Find where the given text appears and provide that cell's center as (X, Y) coordinate. 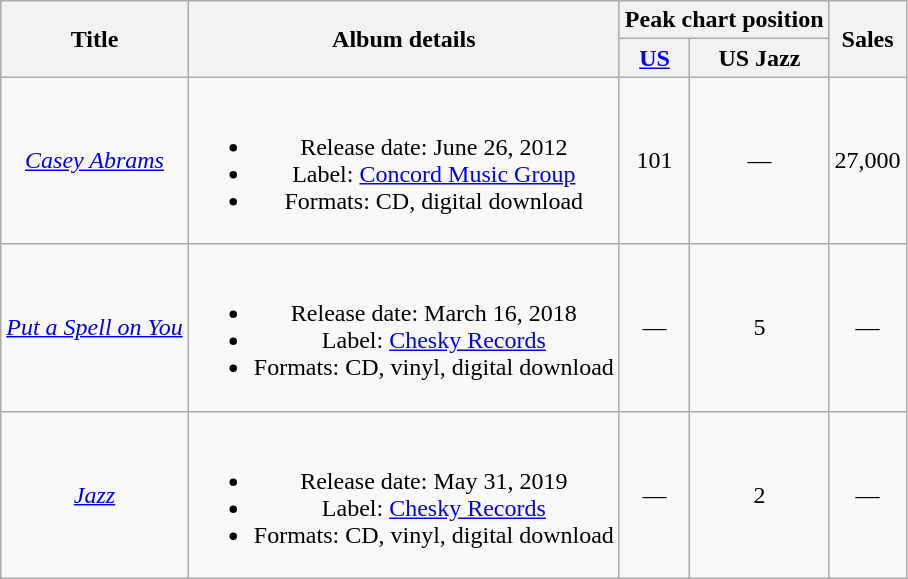
Put a Spell on You (95, 328)
US Jazz (760, 58)
US (654, 58)
Release date: May 31, 2019Label: Chesky RecordsFormats: CD, vinyl, digital download (404, 494)
Title (95, 39)
Casey Abrams (95, 160)
Sales (868, 39)
5 (760, 328)
Peak chart position (724, 20)
27,000 (868, 160)
Album details (404, 39)
Jazz (95, 494)
101 (654, 160)
Release date: March 16, 2018Label: Chesky RecordsFormats: CD, vinyl, digital download (404, 328)
Release date: June 26, 2012Label: Concord Music GroupFormats: CD, digital download (404, 160)
2 (760, 494)
